Search for the cell housing the specified text and yield its [x, y] center coordinate. 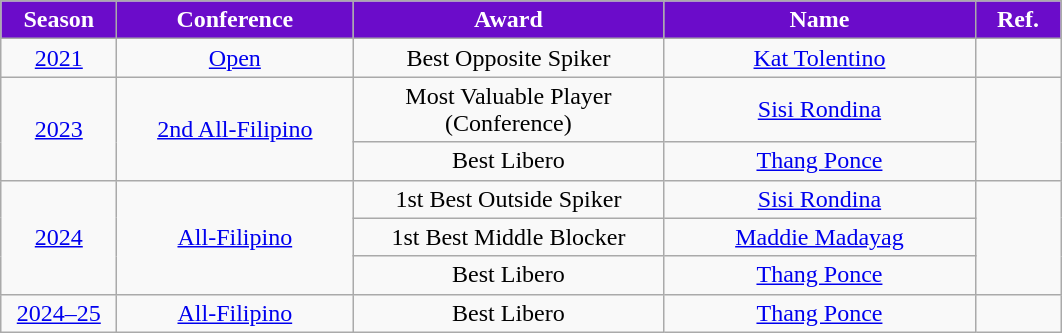
Kat Tolentino [820, 58]
2nd All-Filipino [235, 128]
Open [235, 58]
Season [59, 20]
Name [820, 20]
Best Opposite Spiker [508, 58]
2024–25 [59, 313]
Award [508, 20]
2021 [59, 58]
2023 [59, 128]
1st Best Middle Blocker [508, 237]
1st Best Outside Spiker [508, 199]
Most Valuable Player (Conference) [508, 110]
Ref. [1018, 20]
2024 [59, 237]
Conference [235, 20]
Maddie Madayag [820, 237]
